Locate the cell with the specified text and output its [x, y] center coordinate. 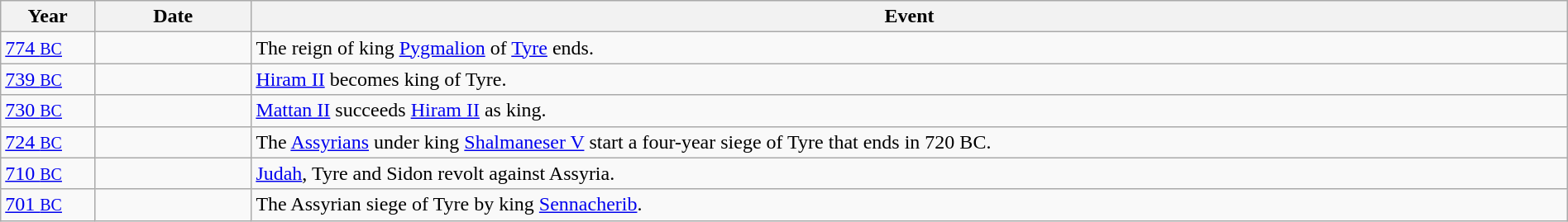
Mattan II succeeds Hiram II as king. [910, 111]
701 BC [48, 205]
The Assyrians under king Shalmaneser V start a four-year siege of Tyre that ends in 720 BC. [910, 142]
710 BC [48, 173]
730 BC [48, 111]
774 BC [48, 48]
Hiram II becomes king of Tyre. [910, 79]
739 BC [48, 79]
Event [910, 17]
The Assyrian siege of Tyre by king Sennacherib. [910, 205]
724 BC [48, 142]
Judah, Tyre and Sidon revolt against Assyria. [910, 173]
Year [48, 17]
The reign of king Pygmalion of Tyre ends. [910, 48]
Date [172, 17]
